Find where the given text appears and provide that cell's center as (X, Y) coordinate. 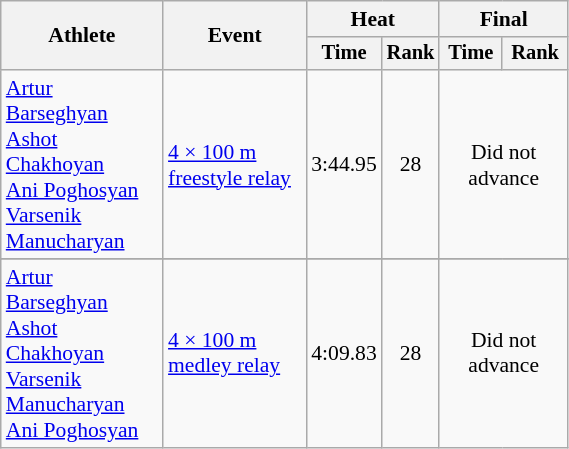
4:09.83 (344, 354)
4 × 100 m medley relay (234, 354)
3:44.95 (344, 164)
Athlete (82, 36)
Heat (372, 19)
Artur BarseghyanAshot Chakhoyan Varsenik ManucharyanAni Poghosyan (82, 354)
Artur Barseghyan Ashot ChakhoyanAni Poghosyan Varsenik Manucharyan (82, 164)
4 × 100 m freestyle relay (234, 164)
Event (234, 36)
Final (504, 19)
